Capture the cell that displays the provided text and extract its [X, Y] central coordinate. 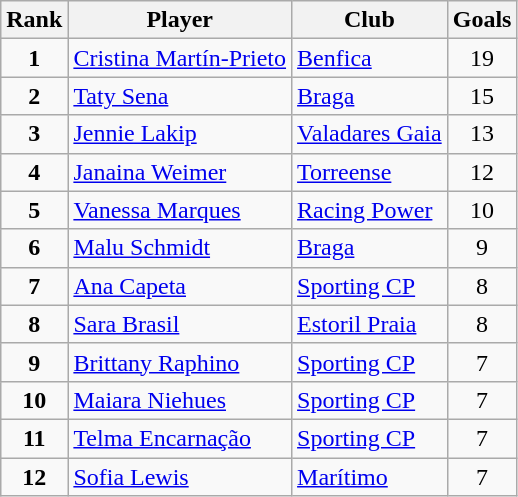
Valadares Gaia [370, 134]
Sara Brasil [180, 324]
Jennie Lakip [180, 134]
Vanessa Marques [180, 210]
Marítimo [370, 477]
11 [34, 438]
Janaina Weimer [180, 172]
Club [370, 20]
Goals [482, 20]
5 [34, 210]
4 [34, 172]
6 [34, 248]
2 [34, 96]
3 [34, 134]
Estoril Praia [370, 324]
Maiara Niehues [180, 400]
Sofia Lewis [180, 477]
Racing Power [370, 210]
15 [482, 96]
Telma Encarnação [180, 438]
Taty Sena [180, 96]
Ana Capeta [180, 286]
Cristina Martín-Prieto [180, 58]
Malu Schmidt [180, 248]
13 [482, 134]
19 [482, 58]
Rank [34, 20]
Player [180, 20]
Benfica [370, 58]
Brittany Raphino [180, 362]
Torreense [370, 172]
1 [34, 58]
